Find where the given text appears and provide that cell's center as (x, y) coordinate. 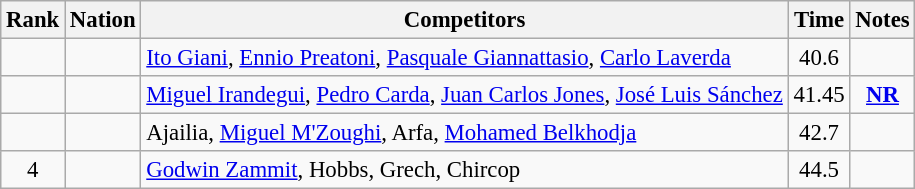
NR (882, 95)
Miguel Irandegui, Pedro Carda, Juan Carlos Jones, José Luis Sánchez (464, 95)
41.45 (819, 95)
Time (819, 20)
Competitors (464, 20)
Ajailia, Miguel M'Zoughi, Arfa, Mohamed Belkhodja (464, 133)
4 (33, 170)
Godwin Zammit, Hobbs, Grech, Chircop (464, 170)
44.5 (819, 170)
Ito Giani, Ennio Preatoni, Pasquale Giannattasio, Carlo Laverda (464, 58)
Nation (103, 20)
40.6 (819, 58)
Rank (33, 20)
42.7 (819, 133)
Notes (882, 20)
